Detect which cell encompasses the target text, then output its (X, Y) center coordinate. 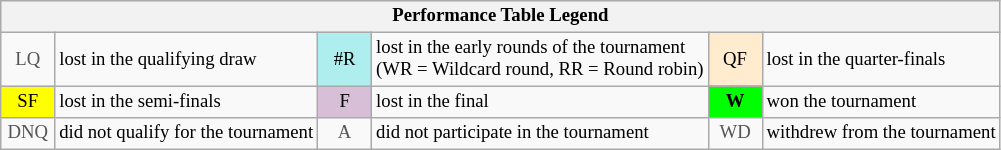
did not participate in the tournament (540, 134)
WD (735, 134)
F (345, 102)
lost in the qualifying draw (186, 60)
W (735, 102)
lost in the early rounds of the tournament(WR = Wildcard round, RR = Round robin) (540, 60)
did not qualify for the tournament (186, 134)
QF (735, 60)
#R (345, 60)
withdrew from the tournament (881, 134)
lost in the quarter-finals (881, 60)
won the tournament (881, 102)
lost in the final (540, 102)
A (345, 134)
DNQ (28, 134)
lost in the semi-finals (186, 102)
LQ (28, 60)
SF (28, 102)
Performance Table Legend (500, 16)
